Return the (X, Y) coordinate for the center point of the cell that contains the specified text.  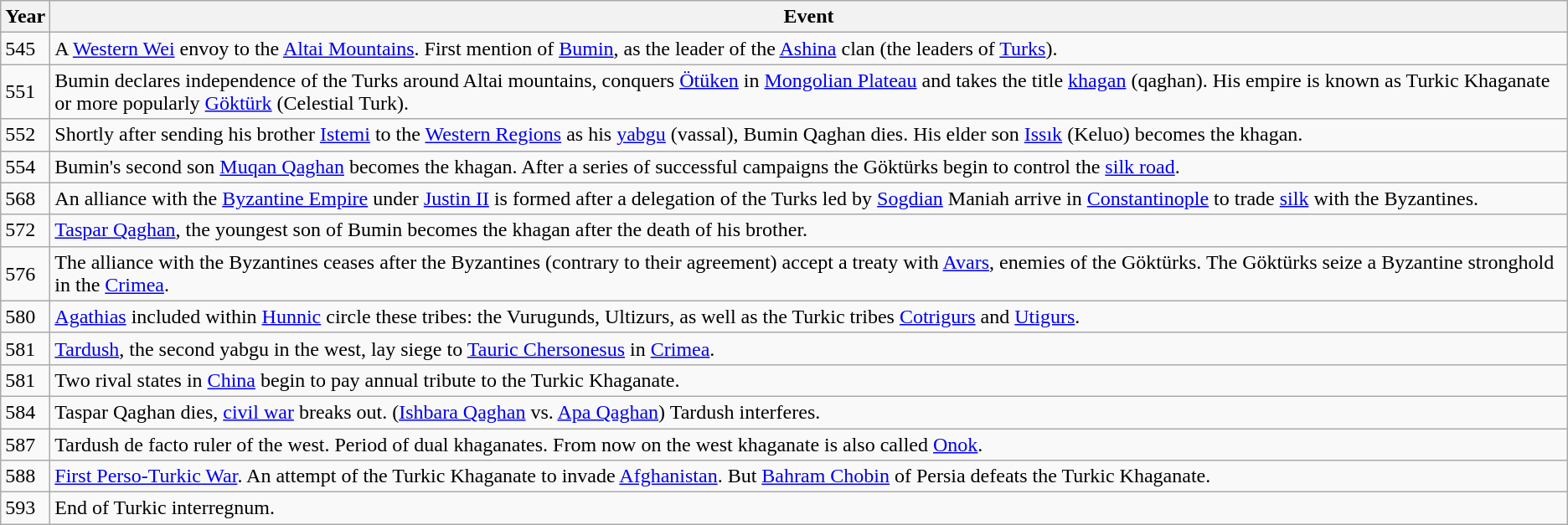
580 (25, 317)
A Western Wei envoy to the Altai Mountains. First mention of Bumin, as the leader of the Ashina clan (the leaders of Turks). (809, 49)
554 (25, 167)
Tardush de facto ruler of the west. Period of dual khaganates. From now on the west khaganate is also called Onok. (809, 445)
Event (809, 17)
587 (25, 445)
552 (25, 135)
Taspar Qaghan, the youngest son of Bumin becomes the khagan after the death of his brother. (809, 230)
First Perso-Turkic War. An attempt of the Turkic Khaganate to invade Afghanistan. But Bahram Chobin of Persia defeats the Turkic Khaganate. (809, 476)
551 (25, 92)
576 (25, 273)
Tardush, the second yabgu in the west, lay siege to Tauric Chersonesus in Crimea. (809, 348)
568 (25, 198)
584 (25, 412)
Year (25, 17)
572 (25, 230)
End of Turkic interregnum. (809, 508)
Taspar Qaghan dies, civil war breaks out. (Ishbara Qaghan vs. Apa Qaghan) Tardush interferes. (809, 412)
Bumin's second son Muqan Qaghan becomes the khagan. After a series of successful campaigns the Göktürks begin to control the silk road. (809, 167)
Two rival states in China begin to pay annual tribute to the Turkic Khaganate. (809, 380)
588 (25, 476)
593 (25, 508)
Agathias included within Hunnic circle these tribes: the Vurugunds, Ultizurs, as well as the Turkic tribes Cotrigurs and Utigurs. (809, 317)
545 (25, 49)
